Determine the [x, y] coordinate at the center of the cell enclosing the given text.  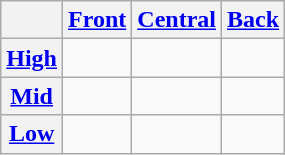
Front [98, 20]
Low [32, 134]
High [32, 58]
Central [177, 20]
Back [254, 20]
Mid [32, 96]
